Return the (x, y) coordinate for the center point of the cell that contains the specified text.  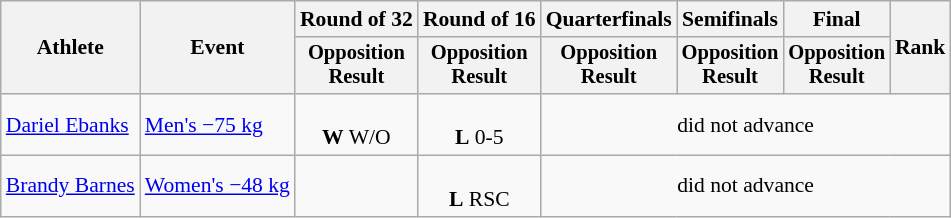
Event (218, 48)
Quarterfinals (609, 19)
L RSC (480, 186)
Athlete (70, 48)
Brandy Barnes (70, 186)
Semifinals (730, 19)
Dariel Ebanks (70, 124)
Men's −75 kg (218, 124)
Rank (920, 48)
Final (836, 19)
L 0-5 (480, 124)
Round of 16 (480, 19)
Round of 32 (356, 19)
Women's −48 kg (218, 186)
W W/O (356, 124)
